Search for the cell housing the specified text and yield its [x, y] center coordinate. 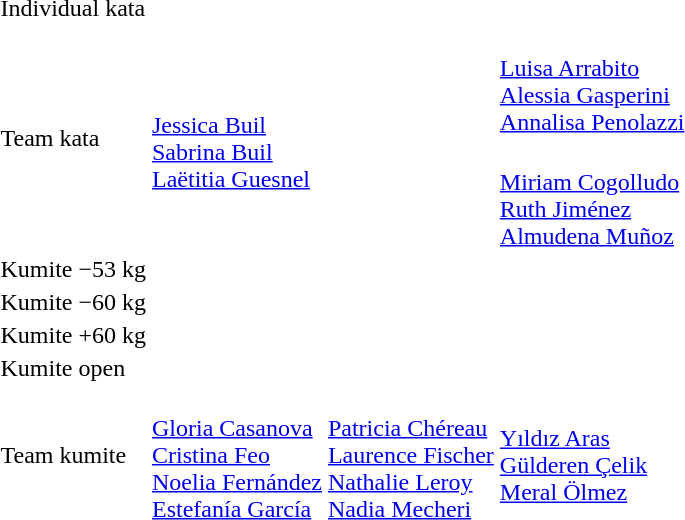
Jessica BuilSabrina BuilLaëtitia Guesnel [238, 138]
